For the text-containing cell, return its midpoint in [x, y] coordinate format. 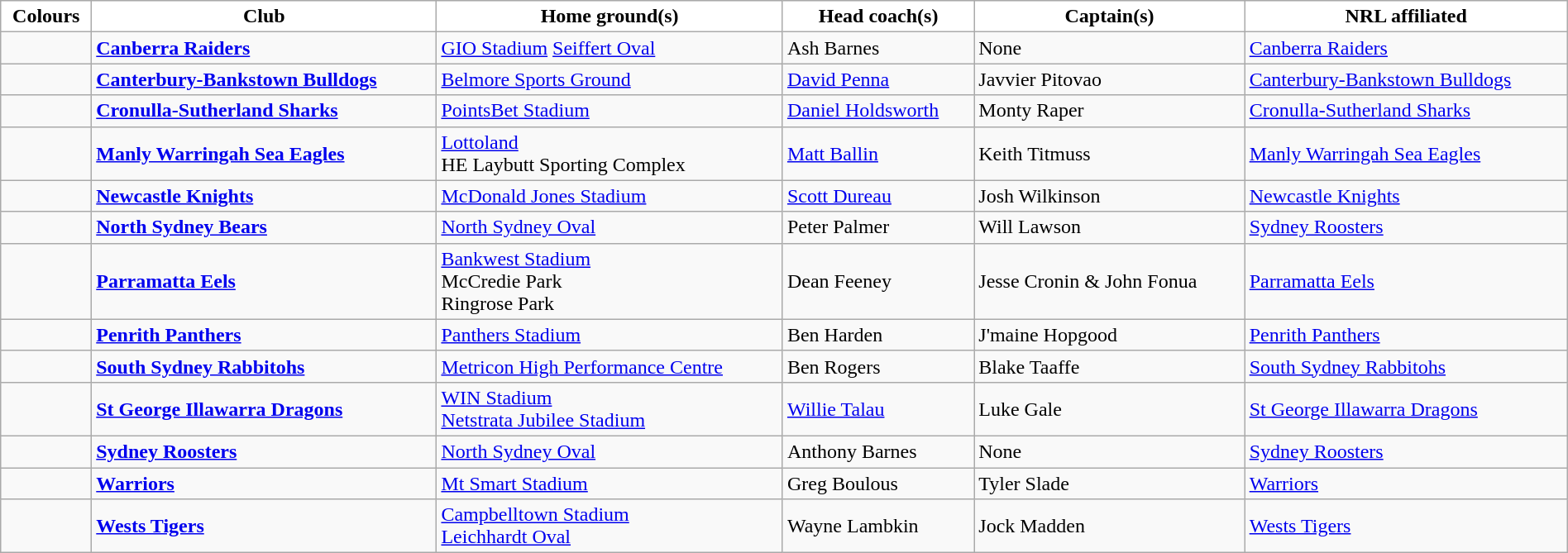
Scott Dureau [878, 196]
Josh Wilkinson [1110, 196]
WIN StadiumNetstrata Jubilee Stadium [610, 408]
Captain(s) [1110, 17]
Head coach(s) [878, 17]
Belmore Sports Ground [610, 79]
Daniel Holdsworth [878, 111]
Jock Madden [1110, 526]
LottolandHE Laybutt Sporting Complex [610, 154]
Panthers Stadium [610, 335]
McDonald Jones Stadium [610, 196]
Will Lawson [1110, 227]
Ben Harden [878, 335]
Monty Raper [1110, 111]
Blake Taaffe [1110, 366]
Javvier Pitovao [1110, 79]
Greg Boulous [878, 484]
Anthony Barnes [878, 451]
Peter Palmer [878, 227]
PointsBet Stadium [610, 111]
Colours [46, 17]
Tyler Slade [1110, 484]
Ash Barnes [878, 48]
Jesse Cronin & John Fonua [1110, 281]
Dean Feeney [878, 281]
NRL affiliated [1406, 17]
Matt Ballin [878, 154]
Willie Talau [878, 408]
North Sydney Bears [265, 227]
Wayne Lambkin [878, 526]
Mt Smart Stadium [610, 484]
J'maine Hopgood [1110, 335]
Luke Gale [1110, 408]
GIO Stadium Seiffert Oval [610, 48]
Bankwest StadiumMcCredie ParkRingrose Park [610, 281]
Keith Titmuss [1110, 154]
Club [265, 17]
Home ground(s) [610, 17]
David Penna [878, 79]
Campbelltown StadiumLeichhardt Oval [610, 526]
Metricon High Performance Centre [610, 366]
Ben Rogers [878, 366]
